Return [X, Y] of the center of cell containing provided text 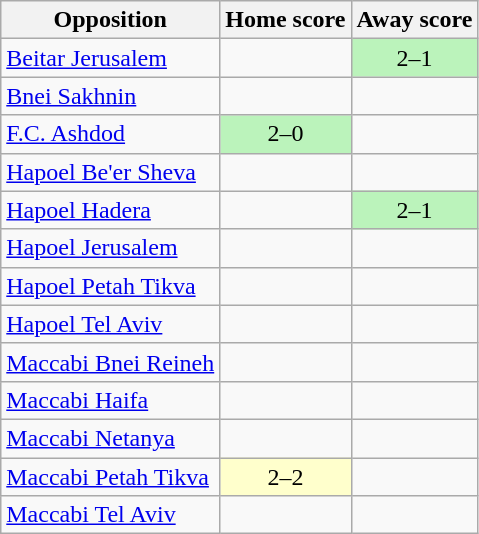
Maccabi Tel Aviv [110, 515]
Hapoel Petah Tikva [110, 286]
Hapoel Hadera [110, 210]
Maccabi Haifa [110, 400]
Home score [286, 20]
Hapoel Be'er Sheva [110, 172]
Maccabi Bnei Reineh [110, 362]
Opposition [110, 20]
Beitar Jerusalem [110, 58]
Bnei Sakhnin [110, 96]
Maccabi Petah Tikva [110, 477]
2–2 [286, 477]
Away score [414, 20]
Hapoel Jerusalem [110, 248]
2–0 [286, 134]
F.C. Ashdod [110, 134]
Hapoel Tel Aviv [110, 324]
Maccabi Netanya [110, 438]
